Provide the [x, y] coordinate of the cell's center where the given text is located.  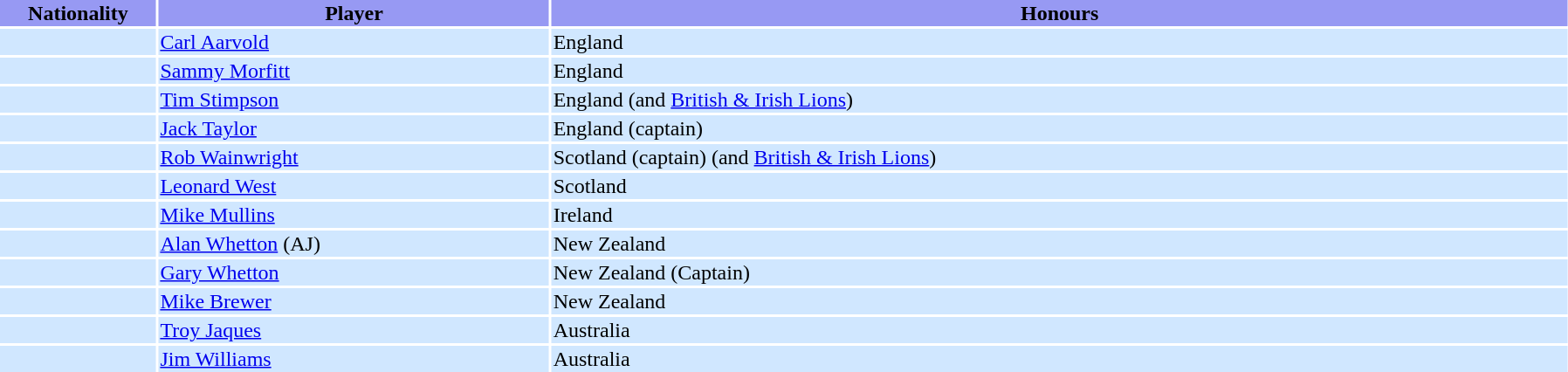
Rob Wainwright [354, 157]
Leonard West [354, 186]
England (captain) [1060, 128]
Mike Brewer [354, 301]
Ireland [1060, 215]
Tim Stimpson [354, 100]
Gary Whetton [354, 272]
Scotland [1060, 186]
Honours [1060, 13]
Mike Mullins [354, 215]
England (and British & Irish Lions) [1060, 100]
Nationality [79, 13]
Scotland (captain) (and British & Irish Lions) [1060, 157]
Troy Jaques [354, 330]
New Zealand (Captain) [1060, 272]
Jim Williams [354, 359]
Sammy Morfitt [354, 71]
Jack Taylor [354, 128]
Carl Aarvold [354, 42]
Alan Whetton (AJ) [354, 244]
Player [354, 13]
